Locate the cell with the specified text and output its (X, Y) center coordinate. 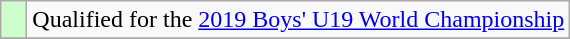
Qualified for the 2019 Boys' U19 World Championship (298, 20)
